Find where the given text appears and provide that cell's center as (X, Y) coordinate. 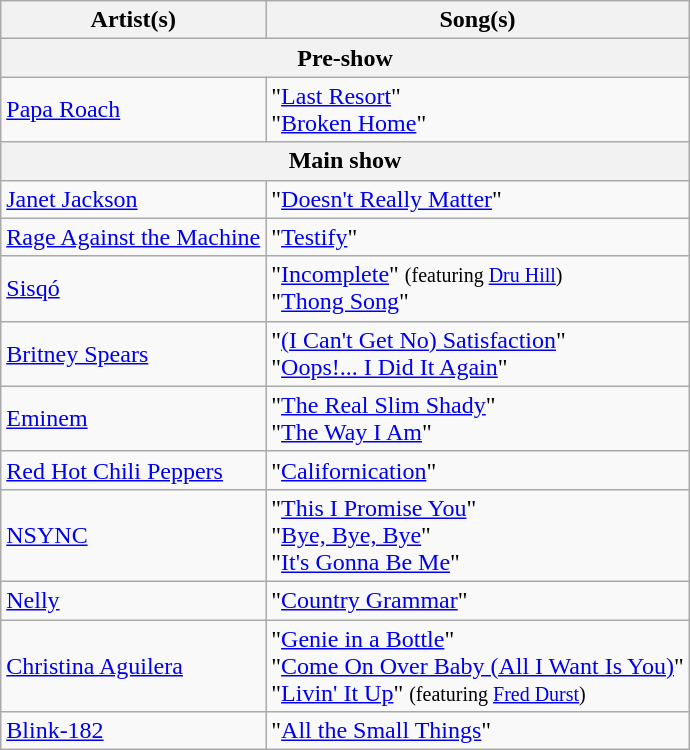
"(I Can't Get No) Satisfaction" "Oops!... I Did It Again" (478, 354)
Rage Against the Machine (134, 237)
Papa Roach (134, 110)
"Incomplete" (featuring Dru Hill) "Thong Song" (478, 288)
"Californication" (478, 470)
Janet Jackson (134, 199)
Blink-182 (134, 731)
Sisqó (134, 288)
"Doesn't Really Matter" (478, 199)
Pre-show (346, 58)
Main show (346, 161)
NSYNC (134, 535)
Song(s) (478, 20)
"Country Grammar" (478, 600)
Artist(s) (134, 20)
Christina Aguilera (134, 666)
"All the Small Things" (478, 731)
Eminem (134, 418)
"This I Promise You" "Bye, Bye, Bye" "It's Gonna Be Me" (478, 535)
"The Real Slim Shady" "The Way I Am" (478, 418)
"Testify" (478, 237)
"Last Resort" "Broken Home" (478, 110)
Britney Spears (134, 354)
Nelly (134, 600)
"Genie in a Bottle" "Come On Over Baby (All I Want Is You)" "Livin' It Up" (featuring Fred Durst) (478, 666)
Red Hot Chili Peppers (134, 470)
